Detect which cell encompasses the target text, then output its (X, Y) center coordinate. 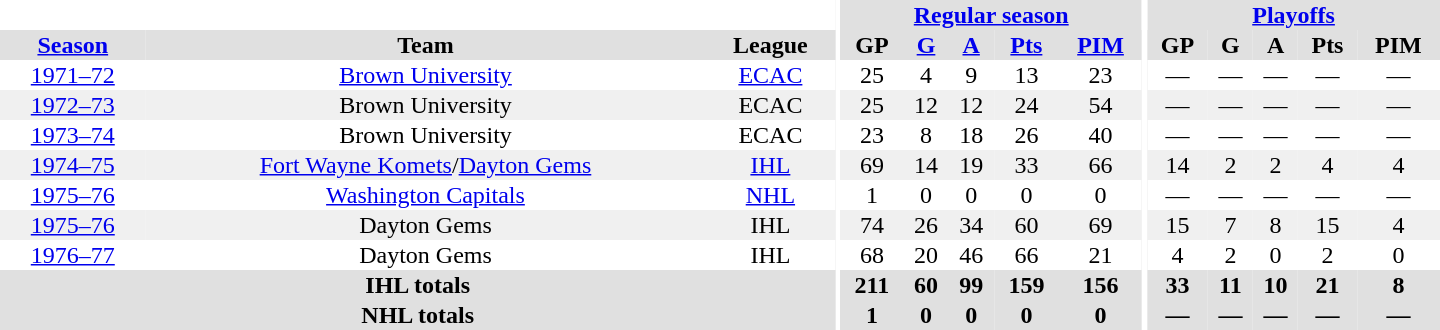
13 (1026, 75)
9 (972, 75)
99 (972, 285)
156 (1100, 285)
159 (1026, 285)
19 (972, 165)
74 (872, 225)
Team (426, 45)
10 (1276, 285)
1974–75 (73, 165)
Washington Capitals (426, 195)
7 (1230, 225)
Fort Wayne Komets/Dayton Gems (426, 165)
League (770, 45)
211 (872, 285)
11 (1230, 285)
1972–73 (73, 105)
NHL (770, 195)
34 (972, 225)
68 (872, 255)
46 (972, 255)
IHL totals (418, 285)
Playoffs (1294, 15)
20 (926, 255)
1976–77 (73, 255)
Season (73, 45)
40 (1100, 135)
Regular season (991, 15)
18 (972, 135)
54 (1100, 105)
1973–74 (73, 135)
NHL totals (418, 315)
1971–72 (73, 75)
24 (1026, 105)
